For the text-containing cell, return its midpoint in [X, Y] coordinate format. 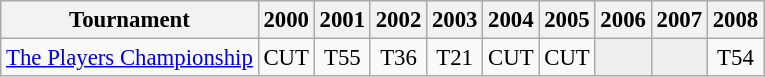
The Players Championship [130, 58]
2004 [511, 20]
T55 [342, 58]
T21 [455, 58]
T54 [735, 58]
T36 [398, 58]
Tournament [130, 20]
2003 [455, 20]
2007 [679, 20]
2001 [342, 20]
2005 [567, 20]
2000 [286, 20]
2008 [735, 20]
2006 [623, 20]
2002 [398, 20]
